Identify which cell holds the provided text, then report its (X, Y) central coordinate. 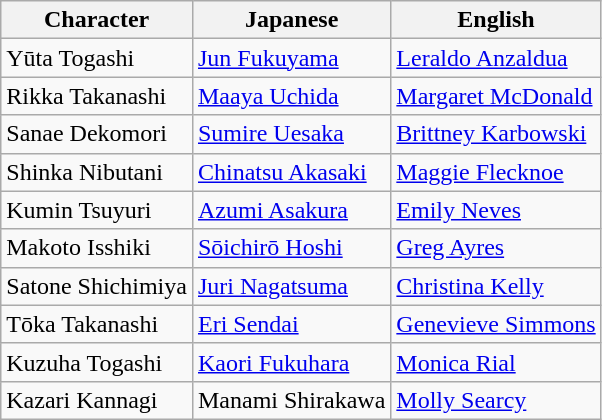
Chinatsu Akasaki (291, 172)
Molly Searcy (496, 400)
Emily Neves (496, 210)
Sōichirō Hoshi (291, 248)
Tōka Takanashi (97, 324)
Yūta Togashi (97, 58)
Jun Fukuyama (291, 58)
Greg Ayres (496, 248)
Juri Nagatsuma (291, 286)
Kumin Tsuyuri (97, 210)
Manami Shirakawa (291, 400)
Genevieve Simmons (496, 324)
Eri Sendai (291, 324)
Kaori Fukuhara (291, 362)
Christina Kelly (496, 286)
Maggie Flecknoe (496, 172)
Kuzuha Togashi (97, 362)
Rikka Takanashi (97, 96)
Japanese (291, 20)
Character (97, 20)
Shinka Nibutani (97, 172)
Leraldo Anzaldua (496, 58)
Satone Shichimiya (97, 286)
Margaret McDonald (496, 96)
English (496, 20)
Kazari Kannagi (97, 400)
Makoto Isshiki (97, 248)
Brittney Karbowski (496, 134)
Maaya Uchida (291, 96)
Azumi Asakura (291, 210)
Sanae Dekomori (97, 134)
Sumire Uesaka (291, 134)
Monica Rial (496, 362)
